Return (X, Y) of the center of cell containing provided text 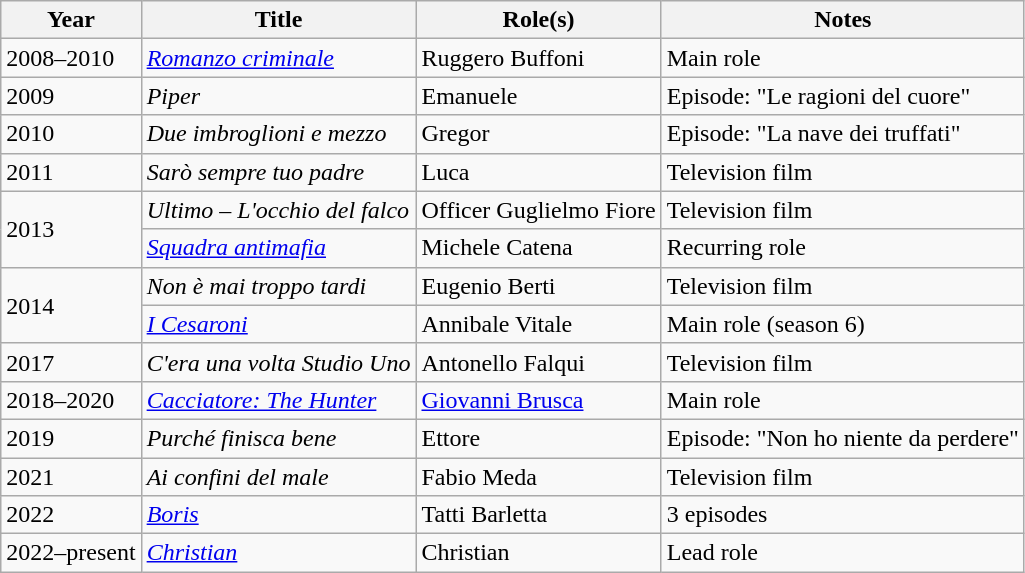
Role(s) (538, 20)
Officer Guglielmo Fiore (538, 210)
Fabio Meda (538, 477)
2013 (71, 229)
Due imbroglioni e mezzo (278, 134)
Boris (278, 515)
I Cesaroni (278, 324)
2014 (71, 305)
2017 (71, 362)
Eugenio Berti (538, 286)
C'era una volta Studio Uno (278, 362)
Cacciatore: The Hunter (278, 400)
2022 (71, 515)
Ai confini del male (278, 477)
Michele Catena (538, 248)
Annibale Vitale (538, 324)
Ettore (538, 438)
Main role (season 6) (842, 324)
2021 (71, 477)
Luca (538, 172)
Gregor (538, 134)
Recurring role (842, 248)
2009 (71, 96)
Title (278, 20)
2008–2010 (71, 58)
2022–present (71, 553)
2011 (71, 172)
Episode: "Non ho niente da perdere" (842, 438)
Giovanni Brusca (538, 400)
Year (71, 20)
2010 (71, 134)
Purché finisca bene (278, 438)
Non è mai troppo tardi (278, 286)
2018–2020 (71, 400)
Romanzo criminale (278, 58)
2019 (71, 438)
Sarò sempre tuo padre (278, 172)
Episode: "Le ragioni del cuore" (842, 96)
Episode: "La nave dei truffati" (842, 134)
Squadra antimafia (278, 248)
3 episodes (842, 515)
Emanuele (538, 96)
Ruggero Buffoni (538, 58)
Antonello Falqui (538, 362)
Lead role (842, 553)
Tatti Barletta (538, 515)
Piper (278, 96)
Notes (842, 20)
Ultimo – L'occhio del falco (278, 210)
